Return (X, Y) of the center of cell containing provided text 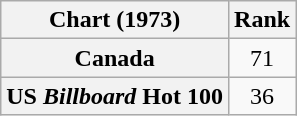
36 (262, 96)
Chart (1973) (115, 20)
US Billboard Hot 100 (115, 96)
71 (262, 58)
Canada (115, 58)
Rank (262, 20)
